Scan for the cell matching the given text and deliver its [x, y] coordinate at center. 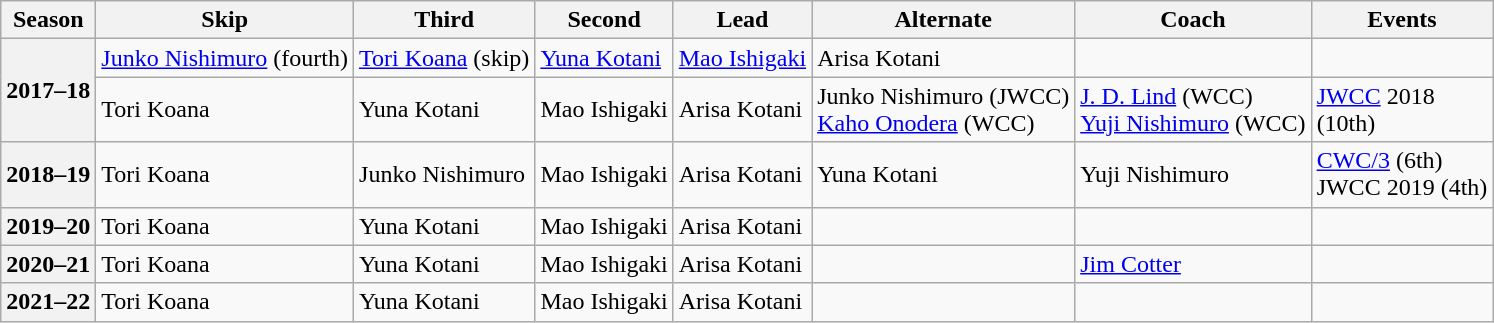
JWCC 2018 (10th) [1402, 110]
2020–21 [48, 264]
2021–22 [48, 302]
Coach [1193, 20]
Events [1402, 20]
Season [48, 20]
Junko Nishimuro (fourth) [225, 58]
2018–19 [48, 174]
Junko Nishimuro (JWCC)Kaho Onodera (WCC) [944, 110]
2017–18 [48, 90]
2019–20 [48, 226]
Alternate [944, 20]
J. D. Lind (WCC)Yuji Nishimuro (WCC) [1193, 110]
Third [444, 20]
Junko Nishimuro [444, 174]
Tori Koana (skip) [444, 58]
CWC/3 (6th)JWCC 2019 (4th) [1402, 174]
Jim Cotter [1193, 264]
Skip [225, 20]
Yuji Nishimuro [1193, 174]
Second [604, 20]
Lead [742, 20]
